Provide the (X, Y) coordinate of the cell's center where the given text is located.  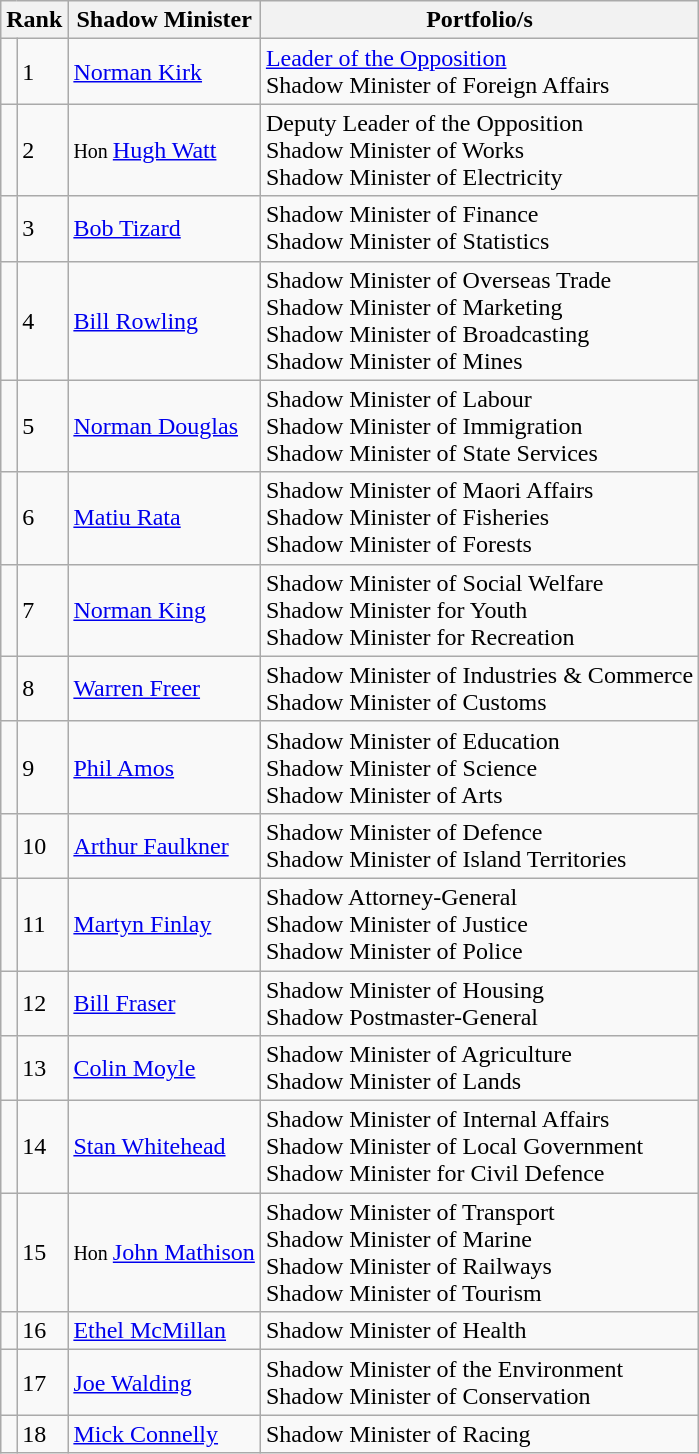
Mick Connelly (164, 1434)
6 (42, 518)
9 (42, 767)
10 (42, 846)
17 (42, 1382)
Shadow Minister of Racing (479, 1434)
Ethel McMillan (164, 1331)
Shadow Minister of Health (479, 1331)
Shadow Minister of FinanceShadow Minister of Statistics (479, 228)
8 (42, 688)
Norman Douglas (164, 426)
Shadow Minister of Internal AffairsShadow Minister of Local GovernmentShadow Minister for Civil Defence (479, 1147)
Bill Rowling (164, 320)
Shadow Minister (164, 20)
Norman King (164, 610)
Shadow Minister of HousingShadow Postmaster-General (479, 1002)
Shadow Minister of AgricultureShadow Minister of Lands (479, 1068)
Phil Amos (164, 767)
Shadow Minister of Overseas TradeShadow Minister of MarketingShadow Minister of BroadcastingShadow Minister of Mines (479, 320)
1 (42, 72)
Rank (34, 20)
Colin Moyle (164, 1068)
Leader of the OppositionShadow Minister of Foreign Affairs (479, 72)
Hon John Mathison (164, 1252)
15 (42, 1252)
14 (42, 1147)
Joe Walding (164, 1382)
11 (42, 924)
12 (42, 1002)
Shadow Minister of Social WelfareShadow Minister for YouthShadow Minister for Recreation (479, 610)
Warren Freer (164, 688)
Shadow Minister of DefenceShadow Minister of Island Territories (479, 846)
3 (42, 228)
Martyn Finlay (164, 924)
4 (42, 320)
Stan Whitehead (164, 1147)
Shadow Minister of TransportShadow Minister of MarineShadow Minister of RailwaysShadow Minister of Tourism (479, 1252)
Portfolio/s (479, 20)
Shadow Minister of Industries & CommerceShadow Minister of Customs (479, 688)
Norman Kirk (164, 72)
13 (42, 1068)
Bill Fraser (164, 1002)
Matiu Rata (164, 518)
Shadow Minister of LabourShadow Minister of ImmigrationShadow Minister of State Services (479, 426)
Deputy Leader of the OppositionShadow Minister of WorksShadow Minister of Electricity (479, 150)
Hon Hugh Watt (164, 150)
18 (42, 1434)
Shadow Minister of the EnvironmentShadow Minister of Conservation (479, 1382)
5 (42, 426)
Shadow Minister of EducationShadow Minister of ScienceShadow Minister of Arts (479, 767)
Shadow Attorney-GeneralShadow Minister of JusticeShadow Minister of Police (479, 924)
7 (42, 610)
Arthur Faulkner (164, 846)
16 (42, 1331)
Shadow Minister of Maori AffairsShadow Minister of FisheriesShadow Minister of Forests (479, 518)
Bob Tizard (164, 228)
2 (42, 150)
